Provide the [X, Y] coordinate of the cell's center where the given text is located.  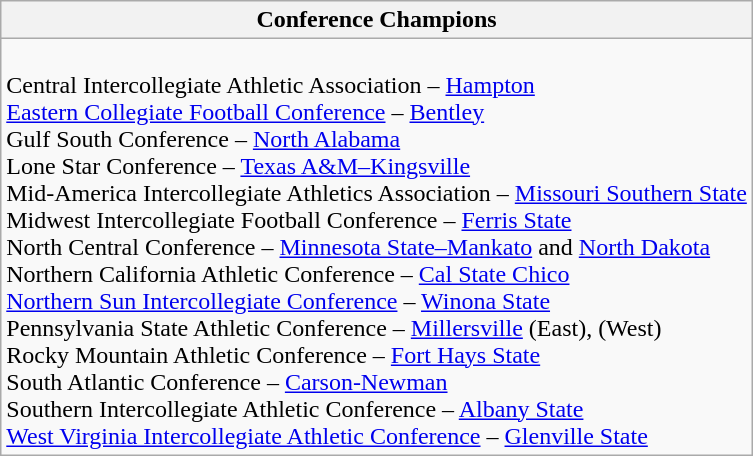
Conference Champions [377, 20]
